Scan for the cell matching the given text and deliver its [x, y] coordinate at center. 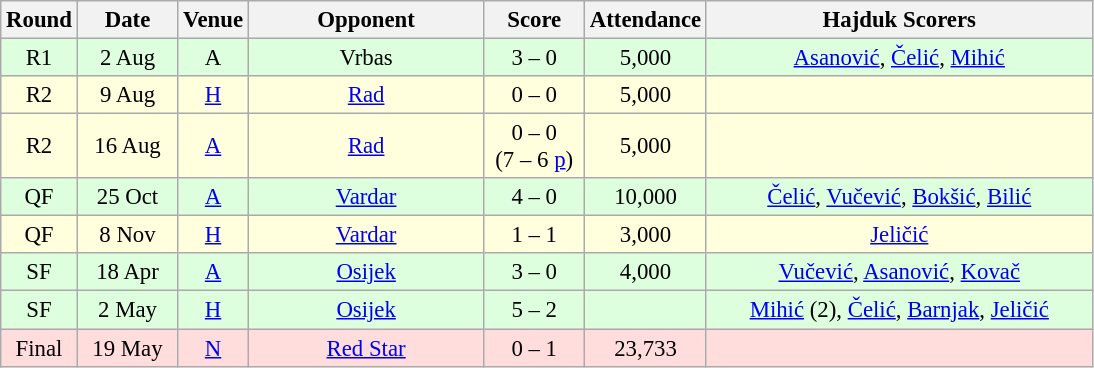
Date [128, 20]
Red Star [366, 348]
3,000 [646, 235]
8 Nov [128, 235]
Attendance [646, 20]
19 May [128, 348]
Asanović, Čelić, Mihić [899, 58]
4 – 0 [534, 197]
Mihić (2), Čelić, Barnjak, Jeličić [899, 310]
Venue [214, 20]
Hajduk Scorers [899, 20]
10,000 [646, 197]
Vrbas [366, 58]
N [214, 348]
0 – 1 [534, 348]
18 Apr [128, 273]
1 – 1 [534, 235]
16 Aug [128, 146]
4,000 [646, 273]
Opponent [366, 20]
Jeličić [899, 235]
25 Oct [128, 197]
Vučević, Asanović, Kovač [899, 273]
Round [39, 20]
2 Aug [128, 58]
0 – 0(7 – 6 p) [534, 146]
2 May [128, 310]
23,733 [646, 348]
Final [39, 348]
9 Aug [128, 95]
Score [534, 20]
0 – 0 [534, 95]
5 – 2 [534, 310]
R1 [39, 58]
Čelić, Vučević, Bokšić, Bilić [899, 197]
